Return (x, y) of the center of cell containing provided text 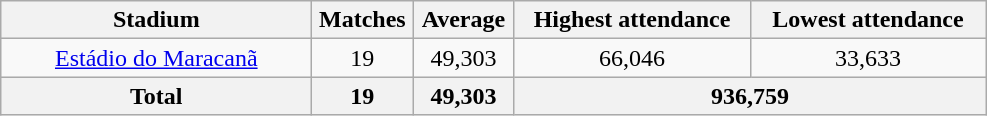
Total (156, 96)
936,759 (750, 96)
Lowest attendance (868, 20)
Matches (362, 20)
66,046 (632, 58)
33,633 (868, 58)
Average (464, 20)
Estádio do Maracanã (156, 58)
Highest attendance (632, 20)
Stadium (156, 20)
